From the cell containing the given text, extract its center point as (X, Y) coordinate. 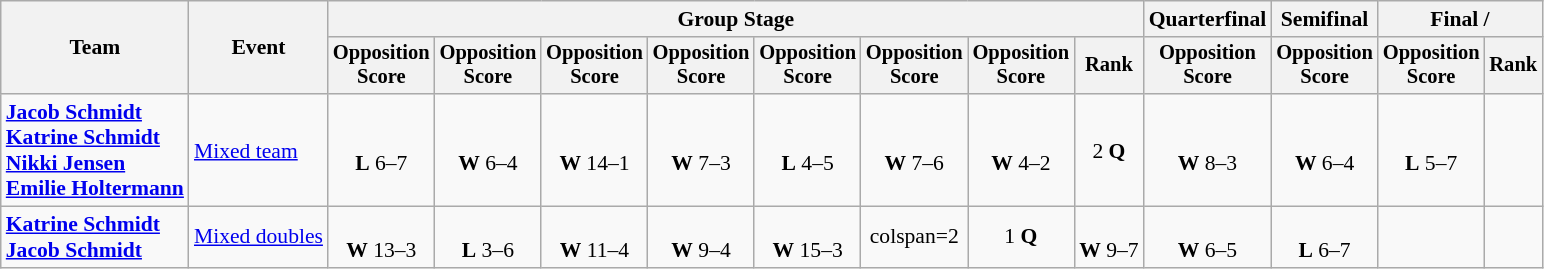
L 5–7 (1432, 150)
W 7–6 (914, 150)
Mixed team (258, 150)
Quarterfinal (1208, 19)
Mixed doubles (258, 238)
Katrine SchmidtJacob Schmidt (95, 238)
W 7–3 (702, 150)
Team (95, 48)
W 6–5 (1208, 238)
L 3–6 (488, 238)
W 4–2 (1022, 150)
Group Stage (736, 19)
W 11–4 (594, 238)
W 14–1 (594, 150)
1 Q (1022, 238)
2 Q (1108, 150)
Jacob SchmidtKatrine SchmidtNikki JensenEmilie Holtermann (95, 150)
W 9–7 (1108, 238)
Event (258, 48)
colspan=2 (914, 238)
W 13–3 (382, 238)
Final / (1460, 19)
Semifinal (1324, 19)
W 15–3 (808, 238)
L 4–5 (808, 150)
W 8–3 (1208, 150)
W 9–4 (702, 238)
